Find where the given text appears and provide that cell's center as [X, Y] coordinate. 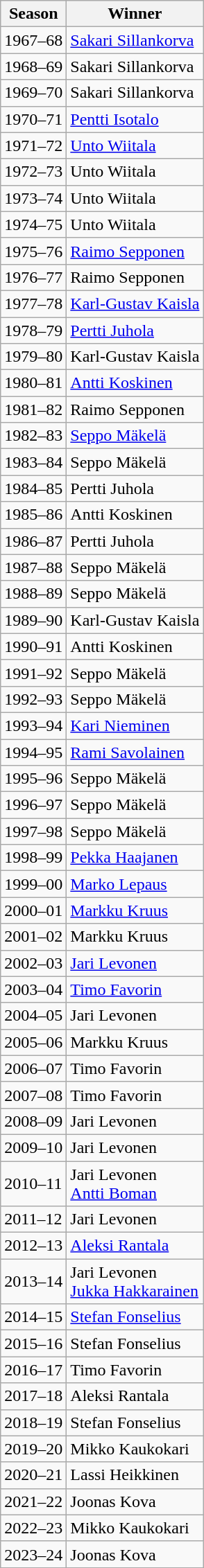
1988–89 [33, 594]
2022–23 [33, 1528]
1994–95 [33, 752]
1975–76 [33, 251]
2016–17 [33, 1370]
2006–07 [33, 1068]
Rami Savolainen [135, 752]
1969–70 [33, 93]
1987–88 [33, 567]
1979–80 [33, 357]
2023–24 [33, 1554]
1973–74 [33, 198]
2005–06 [33, 1042]
Pentti Isotalo [135, 119]
Season [33, 14]
1968–69 [33, 67]
2007–08 [33, 1095]
2014–15 [33, 1317]
2013–14 [33, 1282]
1974–75 [33, 224]
2004–05 [33, 1016]
1999–00 [33, 884]
2008–09 [33, 1121]
Kari Nieminen [135, 725]
1983–84 [33, 462]
1972–73 [33, 172]
2012–13 [33, 1246]
1997–98 [33, 831]
2002–03 [33, 963]
2017–18 [33, 1396]
1967–68 [33, 40]
Marko Lepaus [135, 884]
2020–21 [33, 1475]
1990–91 [33, 646]
2001–02 [33, 937]
2000–01 [33, 910]
1980–81 [33, 383]
1995–96 [33, 779]
1976–77 [33, 277]
Lassi Heikkinen [135, 1475]
Jari LevonenJukka Hakkarainen [135, 1282]
2009–10 [33, 1147]
1985–86 [33, 515]
Jari LevonenAntti Boman [135, 1183]
1993–94 [33, 725]
1970–71 [33, 119]
2010–11 [33, 1183]
1986–87 [33, 541]
1984–85 [33, 488]
2003–04 [33, 989]
2019–20 [33, 1449]
1978–79 [33, 331]
2021–22 [33, 1501]
1998–99 [33, 858]
1996–97 [33, 805]
1982–83 [33, 436]
1977–78 [33, 303]
1991–92 [33, 673]
2018–19 [33, 1422]
Pekka Haajanen [135, 858]
1992–93 [33, 699]
1981–82 [33, 409]
1971–72 [33, 146]
1989–90 [33, 620]
Winner [135, 14]
2015–16 [33, 1344]
2011–12 [33, 1219]
